Capture the cell that displays the provided text and extract its [X, Y] central coordinate. 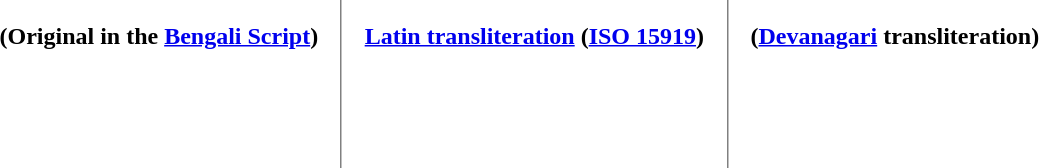
Latin transliteration (ISO 15919) [534, 36]
